From the cell containing the given text, extract its center point as (x, y) coordinate. 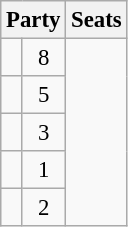
Seats (96, 20)
5 (44, 95)
3 (44, 133)
2 (44, 208)
8 (44, 58)
1 (44, 170)
Party (34, 20)
